Return the (X, Y) coordinate for the center point of the cell that contains the specified text.  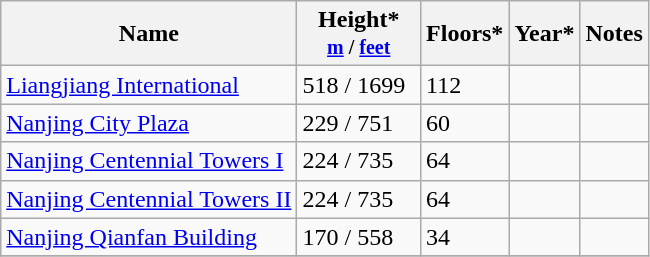
Nanjing Qianfan Building (149, 237)
Nanjing City Plaza (149, 123)
Liangjiang International (149, 85)
Notes (614, 34)
Year* (544, 34)
Nanjing Centennial Towers II (149, 199)
229 / 751 (359, 123)
Nanjing Centennial Towers I (149, 161)
34 (465, 237)
170 / 558 (359, 237)
Floors* (465, 34)
518 / 1699 (359, 85)
Height*m / feet (359, 34)
60 (465, 123)
112 (465, 85)
Name (149, 34)
